Return [X, Y] of the center of cell containing provided text 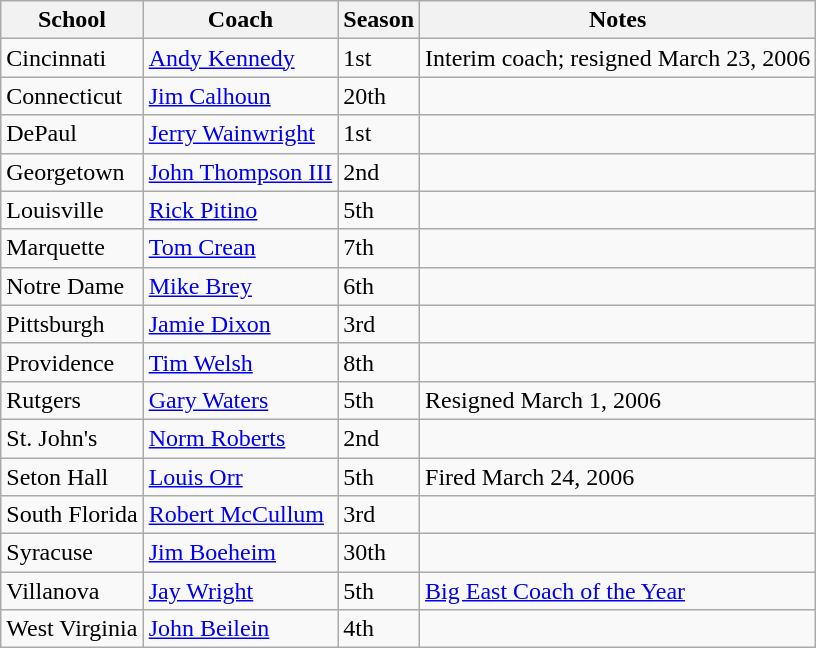
Marquette [72, 248]
Notre Dame [72, 286]
7th [379, 248]
6th [379, 286]
Mike Brey [240, 286]
Andy Kennedy [240, 58]
Syracuse [72, 553]
Norm Roberts [240, 438]
John Beilein [240, 629]
Jim Boeheim [240, 553]
Rick Pitino [240, 210]
Louisville [72, 210]
Seton Hall [72, 477]
Interim coach; resigned March 23, 2006 [618, 58]
Jim Calhoun [240, 96]
Pittsburgh [72, 324]
Coach [240, 20]
20th [379, 96]
Providence [72, 362]
Jerry Wainwright [240, 134]
Cincinnati [72, 58]
Robert McCullum [240, 515]
School [72, 20]
Gary Waters [240, 400]
John Thompson III [240, 172]
Georgetown [72, 172]
30th [379, 553]
South Florida [72, 515]
Tim Welsh [240, 362]
Tom Crean [240, 248]
Fired March 24, 2006 [618, 477]
Notes [618, 20]
Rutgers [72, 400]
Jay Wright [240, 591]
4th [379, 629]
Season [379, 20]
Resigned March 1, 2006 [618, 400]
Villanova [72, 591]
Louis Orr [240, 477]
St. John's [72, 438]
Connecticut [72, 96]
West Virginia [72, 629]
Jamie Dixon [240, 324]
Big East Coach of the Year [618, 591]
8th [379, 362]
DePaul [72, 134]
